Extract the [X, Y] coordinate from the center of the cell holding the provided text.  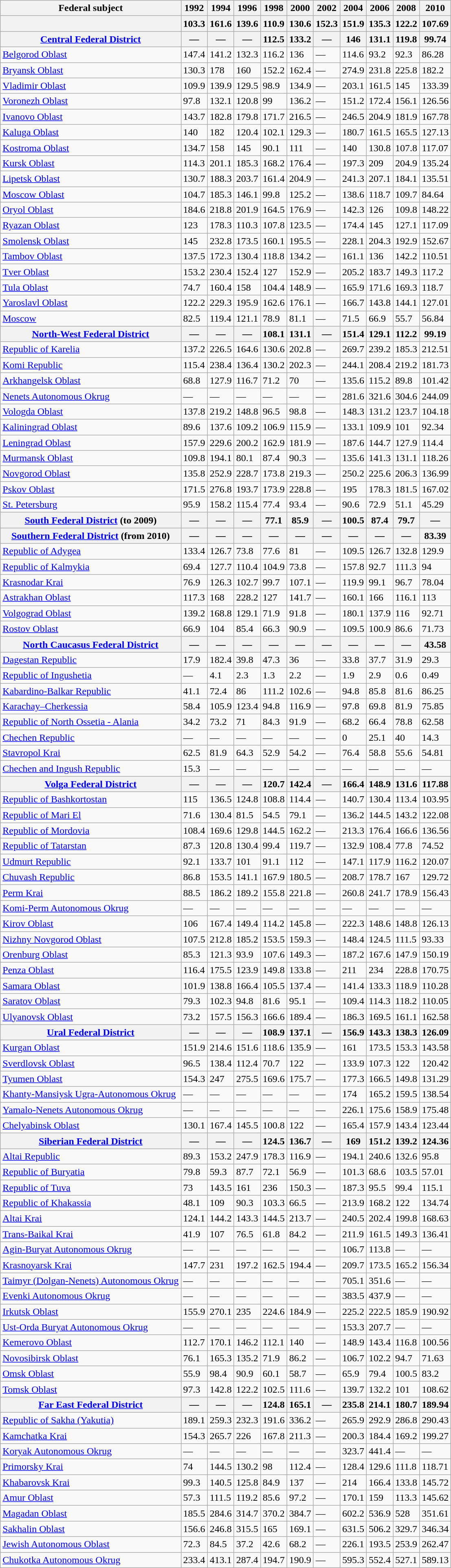
152.2 [274, 70]
99.3 [194, 1482]
Republic of Ingushetia [90, 675]
110.9 [274, 24]
175.6 [380, 1110]
Sakhalin Oblast [90, 1529]
175.48 [435, 1110]
175.7 [300, 1079]
41.1 [194, 691]
93.33 [435, 939]
52.9 [274, 753]
51.1 [407, 505]
31.9 [407, 660]
86.28 [435, 55]
275.5 [247, 1079]
101.3 [353, 1172]
82.5 [194, 318]
351.6 [380, 1281]
81.5 [247, 815]
62.58 [435, 722]
70.7 [274, 1063]
126.3 [221, 582]
76.4 [353, 753]
Irkutsk Oblast [90, 1312]
189.2 [247, 892]
226 [247, 1435]
76.5 [247, 1234]
214.6 [221, 1048]
South Federal District (to 2009) [90, 520]
141.1 [247, 877]
252.9 [221, 474]
76.1 [194, 1358]
225.2 [353, 1312]
Yamalo-Nenets Autonomous Okrug [90, 1110]
125.2 [300, 194]
190.92 [435, 1312]
195.9 [247, 303]
78.04 [435, 582]
143.7 [194, 117]
351.61 [435, 1513]
159 [380, 1498]
Southern Federal District (from 2010) [90, 536]
111.2 [274, 691]
Republic of Bashkortostan [90, 799]
147.4 [194, 55]
Stavropol Krai [90, 753]
94 [435, 567]
149.4 [247, 923]
74.7 [194, 287]
238.4 [221, 365]
222.5 [380, 1312]
Tyumen Oblast [90, 1079]
93.9 [247, 955]
135.9 [300, 1048]
Yaroslavl Oblast [90, 303]
336.2 [300, 1420]
129.5 [247, 86]
145.5 [247, 1125]
71.63 [435, 1358]
169 [353, 1141]
Tver Oblast [90, 272]
168.63 [435, 1219]
151.4 [353, 334]
Magadan Oblast [90, 1513]
108.62 [435, 1389]
119.7 [300, 846]
191.6 [274, 1420]
179.8 [247, 117]
240.5 [353, 1219]
274.9 [353, 70]
Ulyanovsk Oblast [90, 1017]
114.2 [274, 923]
117.07 [435, 148]
Leningrad Oblast [90, 442]
174 [353, 1094]
162.6 [274, 303]
136.56 [435, 830]
165.1 [300, 1405]
137.8 [194, 411]
116.7 [247, 380]
2000 [300, 8]
131.2 [380, 411]
Koryak Autonomous Okrug [90, 1451]
284.6 [221, 1513]
441.4 [380, 1451]
151.6 [247, 1048]
213.9 [353, 1203]
139.6 [247, 24]
127.13 [435, 132]
Bryansk Oblast [90, 70]
595.3 [353, 1560]
69.4 [194, 567]
234 [380, 970]
Kaluga Oblast [90, 132]
171.6 [380, 287]
Republic of Mordovia [90, 830]
155.9 [194, 1312]
552.4 [380, 1560]
96.7 [407, 582]
104.9 [274, 567]
259.3 [221, 1420]
58.4 [194, 707]
Kemerovo Oblast [90, 1343]
269.7 [353, 349]
155.8 [274, 892]
92.7 [380, 567]
162.5 [274, 1265]
208.7 [353, 877]
Astrakhan Oblast [90, 598]
276.8 [221, 489]
181.5 [407, 489]
126 [380, 210]
Krasnoyarsk Krai [90, 1265]
65.9 [353, 1374]
102.7 [247, 582]
181.73 [435, 365]
Trans-Baikal Krai [90, 1234]
178.9 [407, 892]
110.4 [247, 567]
120.42 [435, 1063]
205.2 [353, 272]
189.4 [300, 1017]
Kursk Oblast [90, 163]
253.9 [407, 1544]
74.52 [435, 846]
167.9 [274, 877]
111.3 [407, 567]
200.2 [247, 442]
Chukotka Autonomous Okrug [90, 1560]
Taimyr (Dolgan-Nenets) Autonomous Okrug [90, 1281]
175.5 [221, 970]
Sverdlovsk Oblast [90, 1063]
91.1 [274, 861]
157.8 [353, 567]
228.1 [353, 241]
193.7 [247, 489]
75.85 [435, 707]
188.3 [221, 179]
79.1 [300, 815]
Republic of Karelia [90, 349]
246.8 [221, 1529]
180.1 [353, 613]
102.3 [221, 1001]
120.7 [274, 784]
1.9 [353, 675]
143.58 [435, 1048]
152.67 [435, 241]
157.5 [221, 1017]
270.1 [221, 1312]
182 [221, 132]
193.5 [380, 1544]
130.1 [194, 1125]
40 [407, 738]
176.1 [300, 303]
127.7 [221, 567]
186.2 [221, 892]
55.9 [194, 1374]
192.9 [407, 241]
Lipetsk Oblast [90, 179]
1992 [194, 8]
99.8 [274, 194]
126.09 [435, 1032]
62.5 [194, 753]
Chelyabinsk Oblast [90, 1125]
178.7 [380, 877]
131.29 [435, 1079]
93.4 [300, 505]
86.6 [407, 629]
14.3 [435, 738]
233.4 [194, 1560]
207.1 [380, 179]
98.4 [221, 1374]
Kurgan Oblast [90, 1048]
187.2 [353, 955]
156.1 [407, 101]
95.1 [300, 1001]
147.9 [407, 955]
144.2 [221, 1219]
St. Petersburg [90, 505]
150.19 [435, 955]
225.6 [380, 474]
122.08 [435, 815]
110.05 [435, 1001]
156.3 [247, 1017]
Federal subject [90, 8]
121.3 [221, 955]
Republic of Khakassia [90, 1203]
95.5 [380, 1188]
104.18 [435, 411]
92.1 [194, 861]
17.9 [194, 660]
168.8 [221, 613]
2002 [327, 8]
89.8 [407, 380]
74 [194, 1467]
2.9 [380, 675]
162.2 [300, 830]
25.1 [380, 738]
140.7 [353, 799]
119.4 [221, 318]
Krasnodar Krai [90, 582]
159.3 [300, 939]
79.4 [380, 1374]
321.6 [380, 396]
184.1 [407, 179]
165 [274, 1529]
Chechen and Ingush Republic [90, 769]
437.9 [380, 1296]
506.2 [380, 1529]
99.1 [380, 582]
167.02 [435, 489]
118.6 [274, 1048]
Pskov Oblast [90, 489]
Samara Oblast [90, 986]
Tomsk Oblast [90, 1389]
95.8 [435, 1156]
34.2 [194, 722]
130.8 [380, 148]
170.75 [435, 970]
58.8 [380, 753]
114.6 [353, 55]
323.7 [353, 1451]
169.3 [407, 287]
Kabardino-Balkar Republic [90, 691]
132.9 [353, 846]
158.2 [221, 505]
135.51 [435, 179]
123.9 [247, 970]
147.7 [194, 1265]
148.6 [380, 923]
119.9 [353, 582]
133.9 [353, 1063]
99.74 [435, 39]
Kirov Oblast [90, 923]
143.8 [380, 303]
37.7 [380, 660]
1.3 [274, 675]
528 [407, 1513]
129.6 [380, 1467]
197.2 [247, 1265]
Nizhny Novgorod Oblast [90, 939]
88.5 [194, 892]
527.1 [407, 1560]
226.5 [221, 349]
Evenki Autonomous Okrug [90, 1296]
142.8 [221, 1389]
Kamchatka Krai [90, 1435]
290.43 [435, 1420]
29.3 [435, 660]
201.1 [221, 163]
Primorsky Krai [90, 1467]
101.42 [435, 380]
101.9 [194, 986]
56.84 [435, 318]
211 [353, 970]
224.6 [274, 1312]
206.3 [407, 474]
134.9 [300, 86]
183.7 [380, 272]
142.4 [300, 784]
71.6 [194, 815]
70 [300, 380]
115.1 [435, 1188]
129.9 [435, 551]
108.9 [274, 1032]
2010 [435, 8]
42.6 [274, 1544]
137 [300, 1482]
132.6 [407, 1156]
2.3 [247, 675]
Jewish Autonomous Oblast [90, 1544]
123.4 [247, 707]
48.1 [194, 1203]
260.8 [353, 892]
104 [221, 629]
413.1 [221, 1560]
133.2 [300, 39]
Voronezh Oblast [90, 101]
119.8 [407, 39]
134.7 [194, 148]
Karachay–Cherkessia [90, 707]
383.5 [353, 1296]
72.4 [221, 691]
117.2 [435, 272]
47.3 [274, 660]
189.94 [435, 1405]
144.1 [407, 303]
Khabarovsk Krai [90, 1482]
128.4 [353, 1467]
41.9 [194, 1234]
127.01 [435, 303]
132.2 [380, 1389]
104.4 [274, 287]
107.5 [194, 939]
79.3 [194, 1001]
71 [247, 722]
54.2 [300, 753]
200.3 [353, 1435]
Republic of Adygea [90, 551]
118.8 [274, 256]
117.3 [194, 598]
Ivanovo Oblast [90, 117]
246.5 [353, 117]
Republic of Mari El [90, 815]
231 [221, 1265]
84.5 [221, 1544]
71.5 [353, 318]
177.3 [353, 1079]
213.3 [353, 830]
113.4 [407, 799]
121.1 [247, 318]
0 [353, 738]
106 [194, 923]
123.44 [435, 1125]
178 [221, 70]
Volgograd Oblast [90, 613]
103.95 [435, 799]
83.39 [435, 536]
137.1 [300, 1032]
110.28 [435, 986]
148.4 [353, 939]
137.5 [194, 256]
126.13 [435, 923]
86.8 [194, 877]
139.9 [221, 86]
150.3 [300, 1188]
107.69 [435, 24]
109.4 [353, 1001]
190.9 [300, 1560]
145.62 [435, 1498]
186.3 [353, 1017]
Nenets Autonomous Okrug [90, 396]
Moscow Oblast [90, 194]
118.26 [435, 458]
123 [194, 225]
91.9 [300, 722]
Siberian Federal District [90, 1141]
143.2 [407, 815]
240.6 [380, 1156]
235.8 [353, 1405]
184.4 [380, 1435]
169.2 [407, 1435]
102.5 [274, 1389]
130.7 [194, 179]
103.5 [407, 1172]
84.2 [300, 1234]
Tambov Oblast [90, 256]
111.8 [407, 1467]
Dagestan Republic [90, 660]
Tula Oblast [90, 287]
142.2 [407, 256]
142.3 [353, 210]
Vladimir Oblast [90, 86]
236 [274, 1188]
138.4 [221, 1063]
167.6 [380, 955]
Far East Federal District [90, 1405]
81.1 [300, 318]
214.1 [380, 1405]
171.7 [274, 117]
182.4 [221, 660]
164.5 [274, 210]
124.1 [194, 1219]
120.07 [435, 861]
229.6 [221, 442]
113.3 [407, 1498]
Kaliningrad Oblast [90, 427]
97.3 [194, 1389]
Altai Republic [90, 1156]
North-West Federal District [90, 334]
141.7 [300, 598]
167.78 [435, 117]
169.5 [380, 1017]
214 [353, 1482]
244.09 [435, 396]
102.2 [380, 1358]
Khanty-Mansiysk Ugra-Autonomous Okrug [90, 1094]
133.4 [194, 551]
97.2 [300, 1498]
Rostov Oblast [90, 629]
118.2 [407, 1001]
137.4 [300, 986]
138.54 [435, 1094]
172.4 [380, 101]
109.7 [407, 194]
232.8 [221, 241]
110.51 [435, 256]
132.8 [407, 551]
156.34 [435, 1265]
Udmurt Republic [90, 861]
Belgorod Oblast [90, 55]
99.7 [274, 582]
Penza Oblast [90, 970]
59.3 [221, 1172]
156.43 [435, 892]
1998 [274, 8]
81 [300, 551]
152.4 [247, 272]
199.27 [435, 1435]
146.2 [247, 1343]
116.4 [194, 970]
241.7 [380, 892]
94.7 [407, 1358]
56.9 [300, 1172]
54.81 [435, 753]
156.9 [353, 1032]
152.9 [300, 272]
54.5 [274, 815]
147.1 [353, 861]
222.3 [353, 923]
204.3 [380, 241]
202.8 [300, 349]
66.5 [300, 1203]
138.3 [407, 1032]
218.8 [221, 210]
106.9 [274, 427]
203.1 [353, 86]
201.9 [247, 210]
1994 [221, 8]
216.5 [300, 117]
107.6 [274, 955]
68.6 [380, 1172]
133.7 [221, 861]
141.2 [221, 55]
167.8 [274, 1435]
304.6 [407, 396]
120.4 [247, 132]
145.8 [300, 923]
76.9 [194, 582]
219.3 [300, 474]
705.1 [353, 1281]
98.8 [300, 411]
230.4 [221, 272]
2.2 [300, 675]
135.24 [435, 163]
87.3 [194, 846]
100.9 [380, 629]
85.9 [300, 520]
Volga Federal District [90, 784]
Ural Federal District [90, 1032]
167 [407, 877]
92.3 [407, 55]
79.7 [407, 520]
57.01 [435, 1172]
85.4 [247, 629]
164.6 [247, 349]
84.9 [274, 1482]
92.34 [435, 427]
Komi-Perm Autonomous Okrug [90, 908]
221.8 [300, 892]
239.2 [380, 349]
136.5 [221, 799]
209 [380, 163]
89.6 [194, 427]
0.49 [435, 675]
129.72 [435, 877]
Moscow [90, 318]
228.7 [247, 474]
250.2 [353, 474]
Saratov Oblast [90, 1001]
202.4 [380, 1219]
85.8 [380, 691]
133.39 [435, 86]
262.47 [435, 1544]
141.4 [353, 986]
173.8 [274, 474]
116 [407, 613]
73 [194, 1188]
98 [274, 1467]
161.4 [274, 179]
123.7 [407, 411]
Orenburg Oblast [90, 955]
37.2 [247, 1544]
Republic of Sakha (Yakutia) [90, 1420]
North Caucasus Federal District [90, 644]
108.8 [274, 799]
161.6 [221, 24]
232.3 [247, 1420]
162.9 [274, 442]
123.5 [300, 225]
211.9 [353, 1234]
108.1 [274, 334]
129.3 [300, 132]
111.6 [300, 1389]
131.6 [407, 784]
292.9 [380, 1420]
99.19 [435, 334]
140.5 [221, 1482]
Perm Krai [90, 892]
112.2 [407, 334]
195 [353, 489]
61.8 [274, 1234]
125.8 [247, 1482]
247 [221, 1079]
80.1 [247, 458]
185.5 [194, 1513]
1996 [247, 8]
Republic of Tuva [90, 1188]
78.9 [274, 318]
132.3 [247, 55]
Vologda Oblast [90, 411]
197.3 [353, 163]
165.3 [221, 1358]
72.3 [194, 1544]
187.6 [353, 442]
137.9 [380, 613]
315.5 [247, 1529]
Smolensk Oblast [90, 241]
329.7 [407, 1529]
117.88 [435, 784]
139.7 [353, 1389]
Republic of Buryatia [90, 1172]
109.2 [247, 427]
189.1 [194, 1420]
133.1 [353, 427]
160 [247, 70]
Novosibirsk Oblast [90, 1358]
71.2 [274, 380]
Novgorod Oblast [90, 474]
247.9 [247, 1156]
113 [435, 598]
228.2 [247, 598]
107.1 [300, 582]
69.8 [380, 707]
91.8 [300, 613]
98.9 [274, 86]
Republic of Kalmykia [90, 567]
90.6 [353, 505]
208.4 [380, 365]
133.3 [380, 986]
202.3 [300, 365]
Murmansk Oblast [90, 458]
165.5 [407, 132]
174.4 [353, 225]
631.5 [353, 1529]
180.5 [300, 877]
199.8 [407, 1219]
79.8 [194, 1172]
112.1 [274, 1343]
185.2 [247, 939]
134.74 [435, 1203]
148.22 [435, 210]
138.8 [221, 986]
124.36 [435, 1141]
265.7 [221, 1435]
211.3 [300, 1435]
589.13 [435, 1560]
77.1 [274, 520]
112 [300, 861]
137.2 [194, 349]
78.8 [407, 722]
83.2 [435, 1374]
102.1 [274, 132]
112.7 [194, 1343]
87.7 [247, 1172]
111 [300, 148]
77.4 [274, 505]
159.5 [407, 1094]
115 [194, 799]
85.6 [274, 1498]
136.99 [435, 474]
235 [247, 1312]
115.9 [300, 427]
384.7 [300, 1513]
136.41 [435, 1234]
2004 [353, 8]
2006 [380, 8]
162.58 [435, 1017]
68.8 [194, 380]
72.1 [274, 1172]
84.3 [274, 722]
4.1 [221, 675]
118.9 [407, 986]
39.8 [247, 660]
184.6 [194, 210]
138.6 [353, 194]
136.7 [300, 1141]
55.7 [407, 318]
165.4 [353, 1125]
107 [221, 1234]
146.1 [247, 194]
136.4 [247, 365]
213.7 [300, 1219]
60.1 [274, 1374]
144.7 [380, 442]
168 [221, 598]
194.4 [300, 1265]
2008 [407, 8]
118.71 [435, 1467]
116.1 [407, 598]
Arkhangelsk Oblast [90, 380]
212.8 [221, 939]
141.3 [380, 458]
Chechen Republic [90, 738]
117.09 [435, 225]
126.56 [435, 101]
77.6 [274, 551]
286.8 [407, 1420]
135.2 [247, 1358]
146 [353, 39]
194.7 [274, 1560]
115.2 [380, 380]
156.6 [194, 1529]
119.2 [247, 1498]
77.8 [407, 846]
132.1 [221, 101]
287.4 [247, 1560]
109 [221, 1203]
Altai Krai [90, 1219]
Omsk Oblast [90, 1374]
127.1 [407, 225]
Komi Republic [90, 365]
Ryazan Oblast [90, 225]
71.73 [435, 629]
203.7 [247, 179]
116.8 [407, 1343]
137.6 [221, 427]
602.2 [353, 1513]
95.9 [194, 505]
64.3 [247, 753]
36 [300, 660]
Ust-Orda Buryat Autonomous Okrug [90, 1327]
66.3 [274, 629]
86.2 [300, 1358]
105.9 [221, 707]
86 [247, 691]
370.2 [274, 1513]
171.5 [194, 489]
169.1 [300, 1529]
43.58 [435, 644]
160.4 [221, 287]
165.9 [353, 287]
225.8 [407, 70]
Central Federal District [90, 39]
93.2 [380, 55]
182.2 [435, 70]
72.9 [380, 505]
346.34 [435, 1529]
143.5 [221, 1188]
145.72 [435, 1482]
172.3 [221, 256]
265.9 [353, 1420]
112.5 [274, 39]
85.3 [194, 955]
Agin-Buryat Autonomous Okrug [90, 1250]
Republic of Tatarstan [90, 846]
184.9 [300, 1312]
135.3 [380, 24]
100.56 [435, 1343]
182.8 [221, 117]
45.29 [435, 505]
Amur Oblast [90, 1498]
162.4 [300, 70]
209.7 [353, 1265]
281.6 [353, 396]
158.9 [407, 1110]
244.1 [353, 365]
129.8 [247, 830]
100.8 [274, 1125]
314.7 [247, 1513]
99 [274, 101]
152.3 [327, 24]
166.7 [353, 303]
231.8 [380, 70]
58.7 [300, 1374]
Oryol Oblast [90, 210]
15.3 [194, 769]
536.9 [380, 1513]
90.1 [274, 148]
92.71 [435, 613]
110.3 [247, 225]
176.9 [300, 210]
166 [380, 598]
33.8 [353, 660]
229.3 [221, 303]
105.5 [274, 986]
89.3 [194, 1156]
86.25 [435, 691]
Chuvash Republic [90, 877]
166.5 [380, 1079]
241.3 [353, 179]
102.6 [300, 691]
130.3 [194, 70]
Kostroma Oblast [90, 148]
173.9 [274, 489]
117.9 [380, 861]
134.2 [300, 256]
207.7 [380, 1327]
135.8 [194, 474]
104.7 [194, 194]
66.4 [380, 722]
57.3 [194, 1498]
0.6 [407, 675]
148.3 [353, 411]
195.5 [300, 241]
Republic of North Ossetia - Alania [90, 722]
185.9 [407, 1312]
55.6 [407, 753]
187.3 [353, 1188]
84.64 [435, 194]
113.8 [380, 1250]
212.51 [435, 349]
107.3 [380, 1063]
